Provide the [X, Y] coordinate of the cell's center where the given text is located.  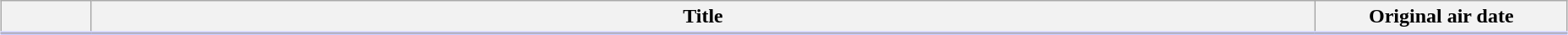
Title [703, 17]
Original air date [1441, 17]
